From the cell containing the given text, extract its center point as [x, y] coordinate. 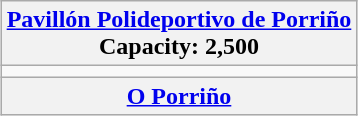
O Porriño [179, 96]
Pavillón Polideportivo de PorriñoCapacity: 2,500 [179, 34]
